Detect which cell encompasses the target text, then output its (x, y) center coordinate. 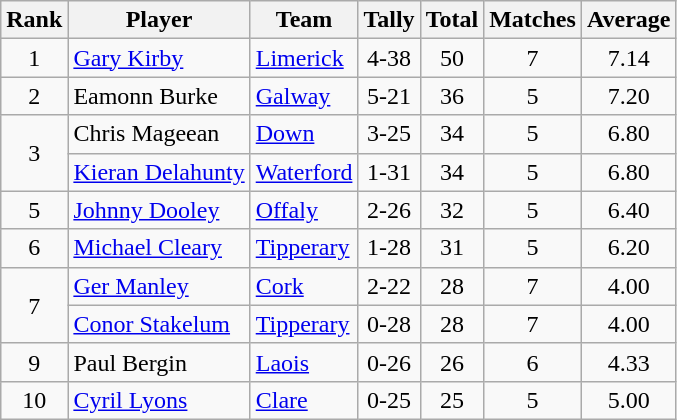
1-28 (389, 248)
2-26 (389, 210)
Conor Stakelum (159, 324)
Team (304, 20)
4-38 (389, 58)
0-28 (389, 324)
Average (628, 20)
Galway (304, 96)
9 (34, 362)
32 (452, 210)
Cork (304, 286)
3 (34, 153)
7.14 (628, 58)
Down (304, 134)
0-26 (389, 362)
50 (452, 58)
31 (452, 248)
Michael Cleary (159, 248)
Laois (304, 362)
Rank (34, 20)
Gary Kirby (159, 58)
2-22 (389, 286)
Johnny Dooley (159, 210)
0-25 (389, 400)
Eamonn Burke (159, 96)
Paul Bergin (159, 362)
4.33 (628, 362)
2 (34, 96)
Ger Manley (159, 286)
25 (452, 400)
Total (452, 20)
Waterford (304, 172)
36 (452, 96)
3-25 (389, 134)
Cyril Lyons (159, 400)
7.20 (628, 96)
Chris Mageean (159, 134)
Clare (304, 400)
6.20 (628, 248)
Kieran Delahunty (159, 172)
5-21 (389, 96)
1-31 (389, 172)
26 (452, 362)
Player (159, 20)
Limerick (304, 58)
1 (34, 58)
10 (34, 400)
6.40 (628, 210)
5.00 (628, 400)
Offaly (304, 210)
Tally (389, 20)
Matches (533, 20)
